Capture the cell that displays the provided text and extract its [x, y] central coordinate. 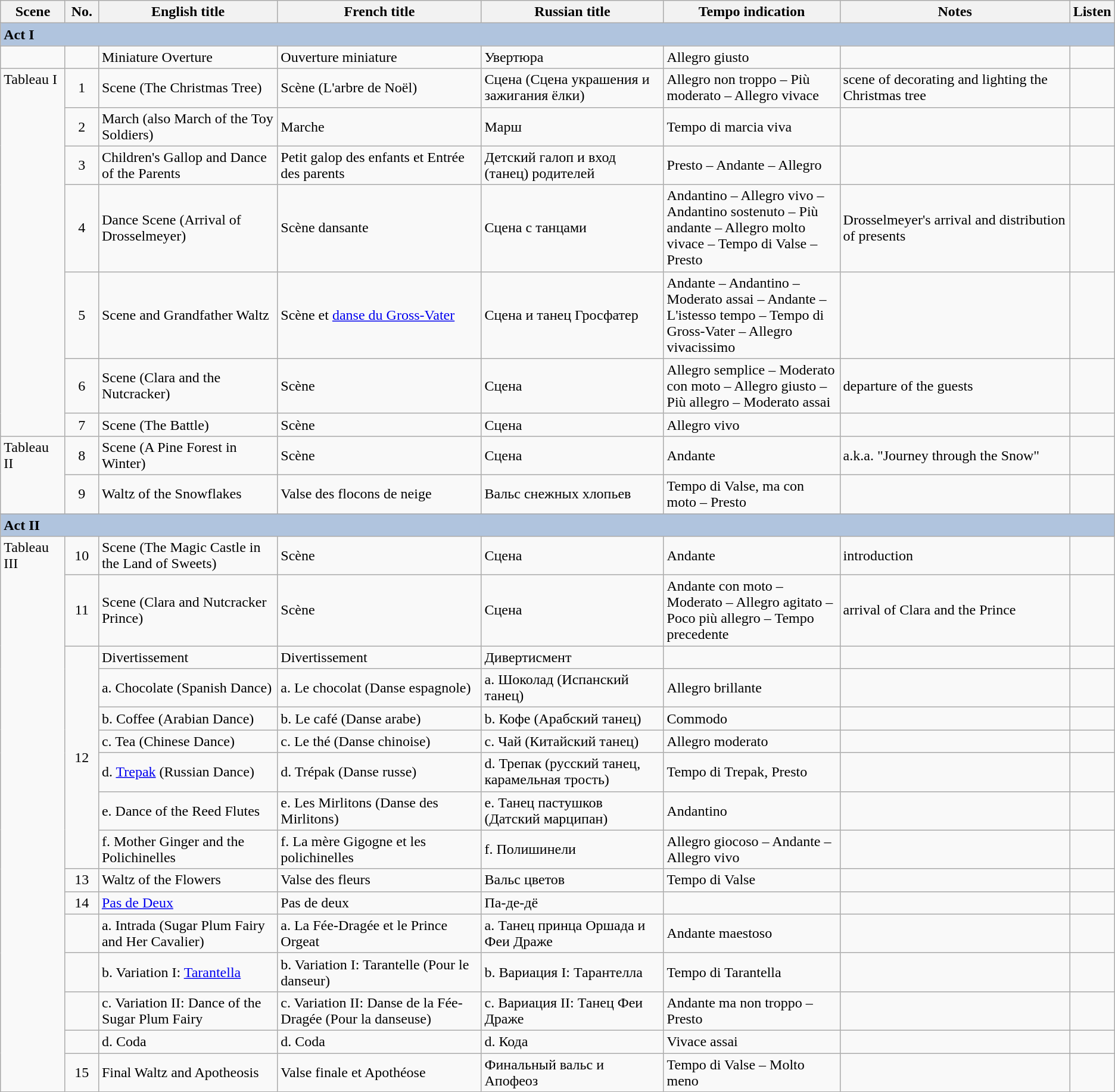
b. Variation I: Tarantella [188, 972]
d. Trépak (Danse russe) [379, 772]
f. Mother Ginger and the Polichinelles [188, 849]
Tempo indication [752, 12]
Allegro semplice – Moderato con moto – Allegro giusto – Più allegro – Moderato assai [752, 386]
b. Coffee (Arabian Dance) [188, 719]
c. Вариация II: Танец Феи Драже [572, 1011]
Scene (Clara and Nutcracker Prince) [188, 611]
Tempo di marcia viva [752, 126]
7 [82, 425]
d. Трепак (русский танец, карамельная трость) [572, 772]
Tempo di Valse, ma con moto – Presto [752, 494]
c. Variation II: Dance of the Sugar Plum Fairy [188, 1011]
English title [188, 12]
Детский галоп и вход (танец) родителей [572, 166]
b. Вариация I: Тарантелла [572, 972]
f. Полишинели [572, 849]
arrival of Clara and the Prince [955, 611]
Valse finale et Apothéose [379, 1072]
Waltz of the Snowflakes [188, 494]
d. Trepak (Russian Dance) [188, 772]
Scene and Grandfather Waltz [188, 315]
Pas de Deux [188, 903]
e. Танец пастушков (Датский марципан) [572, 811]
b. Variation I: Tarantelle (Pour le danseur) [379, 972]
Вальс цветов [572, 880]
Andantino – Allegro vivo – Andantino sostenuto – Più andante – Allegro molto vivace – Tempo di Valse – Presto [752, 228]
a. Танец принца Оршада и Феи Драже [572, 934]
Commodo [752, 719]
Vivace assai [752, 1041]
Дивертисмент [572, 657]
scene of decorating and lighting the Christmas tree [955, 88]
b. Кофе (Арабский танец) [572, 719]
Tempo di Trepak, Presto [752, 772]
a. Шоколад (Испанский танец) [572, 688]
departure of the guests [955, 386]
Allegro brillante [752, 688]
Final Waltz and Apotheosis [188, 1072]
11 [82, 611]
2 [82, 126]
Petit galop des enfants et Entrée des parents [379, 166]
c. Чай (Китайский танец) [572, 741]
Tableau II [33, 475]
Andante con moto – Moderato – Allegro agitato – Poco più allegro – Tempo precedente [752, 611]
15 [82, 1072]
Allegro giusto [752, 57]
Allegro giocoso – Andante – Allegro vivo [752, 849]
Andante ma non troppo – Presto [752, 1011]
3 [82, 166]
Presto – Andante – Allegro [752, 166]
Children's Gallop and Dance of the Parents [188, 166]
Scène et danse du Gross-Vater [379, 315]
a. Intrada (Sugar Plum Fairy and Her Cavalier) [188, 934]
Russian title [572, 12]
1 [82, 88]
French title [379, 12]
a. Chocolate (Spanish Dance) [188, 688]
Allegro non troppo – Più moderato – Allegro vivace [752, 88]
a. Le chocolat (Danse espagnole) [379, 688]
b. Le café (Danse arabe) [379, 719]
Andante maestoso [752, 934]
Miniature Overture [188, 57]
Вальс снежных хлопьев [572, 494]
12 [82, 757]
5 [82, 315]
Ouverture miniature [379, 57]
e. Dance of the Reed Flutes [188, 811]
c. Le thé (Danse chinoise) [379, 741]
Tableau I [33, 252]
Andante – Andantino – Moderato assai – Andante – L'istesso tempo – Tempo di Gross-Vater – Allegro vivacissimo [752, 315]
Allegro vivo [752, 425]
Andantino [752, 811]
Valse des flocons de neige [379, 494]
Scene (The Christmas Tree) [188, 88]
Dance Scene (Arrival of Drosselmeyer) [188, 228]
a.k.a. "Journey through the Snow" [955, 455]
Сцена и танец Гросфатер [572, 315]
Notes [955, 12]
Valse des fleurs [379, 880]
Scène dansante [379, 228]
Pas de deux [379, 903]
4 [82, 228]
6 [82, 386]
Tempo di Valse [752, 880]
Scène (L'arbre de Noël) [379, 88]
c. Variation II: Danse de la Fée-Dragée (Pour la danseuse) [379, 1011]
Listen [1092, 12]
Act II [557, 525]
Сцена (Сцена украшения и зажигания ёлки) [572, 88]
a. La Fée-Dragée et le Prince Orgeat [379, 934]
March (also March of the Toy Soldiers) [188, 126]
Scene (A Pine Forest in Winter) [188, 455]
10 [82, 556]
Scene (Clara and the Nutcracker) [188, 386]
Scene [33, 12]
14 [82, 903]
f. La mère Gigogne et les polichinelles [379, 849]
9 [82, 494]
Act I [557, 35]
Tempo di Valse – Molto meno [752, 1072]
Финальный вальс и Апофеоз [572, 1072]
No. [82, 12]
Tempo di Tarantella [752, 972]
Marche [379, 126]
Waltz of the Flowers [188, 880]
Scene (The Battle) [188, 425]
13 [82, 880]
Марш [572, 126]
e. Les Mirlitons (Danse des Mirlitons) [379, 811]
8 [82, 455]
Увертюра [572, 57]
Сцена с танцами [572, 228]
Drosselmeyer's arrival and distribution of presents [955, 228]
c. Tea (Chinese Dance) [188, 741]
Па-де-дё [572, 903]
Tableau III [33, 815]
introduction [955, 556]
Scene (The Magic Castle in the Land of Sweets) [188, 556]
Allegro moderato [752, 741]
d. Кода [572, 1041]
